Detect which cell encompasses the target text, then output its (x, y) center coordinate. 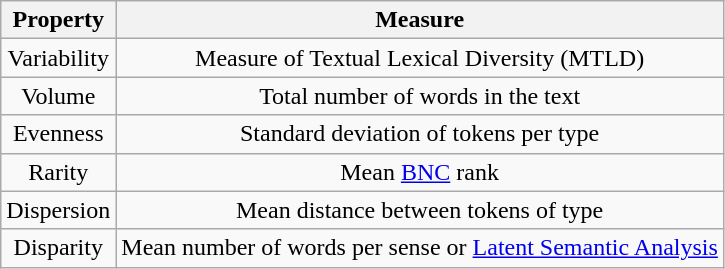
Mean number of words per sense or Latent Semantic Analysis (420, 248)
Volume (58, 96)
Measure of Textual Lexical Diversity (MTLD) (420, 58)
Standard deviation of tokens per type (420, 134)
Measure (420, 20)
Total number of words in the text (420, 96)
Rarity (58, 172)
Mean distance between tokens of type (420, 210)
Mean BNC rank (420, 172)
Variability (58, 58)
Disparity (58, 248)
Dispersion (58, 210)
Evenness (58, 134)
Property (58, 20)
